Return the [X, Y] coordinate for the center point of the cell that contains the specified text.  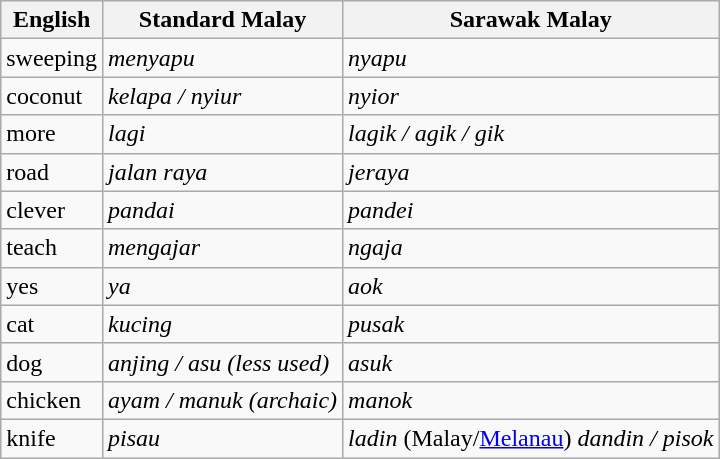
ngaja [531, 248]
kucing [222, 324]
Sarawak Malay [531, 20]
coconut [52, 96]
pusak [531, 324]
nyapu [531, 58]
road [52, 172]
lagik / agik / gik [531, 134]
ladin (Malay/Melanau) dandin / pisok [531, 438]
clever [52, 210]
anjing / asu (less used) [222, 362]
jalan raya [222, 172]
asuk [531, 362]
sweeping [52, 58]
pandai [222, 210]
chicken [52, 400]
knife [52, 438]
more [52, 134]
lagi [222, 134]
English [52, 20]
dog [52, 362]
aok [531, 286]
nyior [531, 96]
yes [52, 286]
menyapu [222, 58]
kelapa / nyiur [222, 96]
mengajar [222, 248]
pisau [222, 438]
teach [52, 248]
ayam / manuk (archaic) [222, 400]
pandei [531, 210]
jeraya [531, 172]
manok [531, 400]
ya [222, 286]
cat [52, 324]
Standard Malay [222, 20]
